Search for the cell housing the specified text and yield its [x, y] center coordinate. 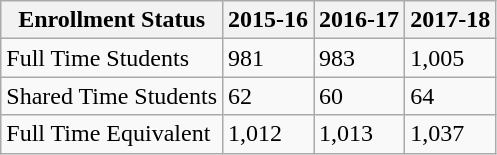
Full Time Equivalent [112, 134]
1,037 [450, 134]
2015-16 [268, 20]
Enrollment Status [112, 20]
981 [268, 58]
2016-17 [360, 20]
64 [450, 96]
Shared Time Students [112, 96]
1,013 [360, 134]
983 [360, 58]
1,012 [268, 134]
62 [268, 96]
60 [360, 96]
Full Time Students [112, 58]
1,005 [450, 58]
2017-18 [450, 20]
